Identify which cell holds the provided text, then report its [x, y] central coordinate. 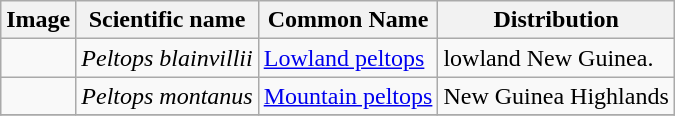
Image [38, 20]
Common Name [348, 20]
Lowland peltops [348, 58]
Peltops montanus [167, 96]
New Guinea Highlands [556, 96]
Mountain peltops [348, 96]
Scientific name [167, 20]
lowland New Guinea. [556, 58]
Distribution [556, 20]
Peltops blainvillii [167, 58]
